Identify which cell holds the provided text, then report its [X, Y] central coordinate. 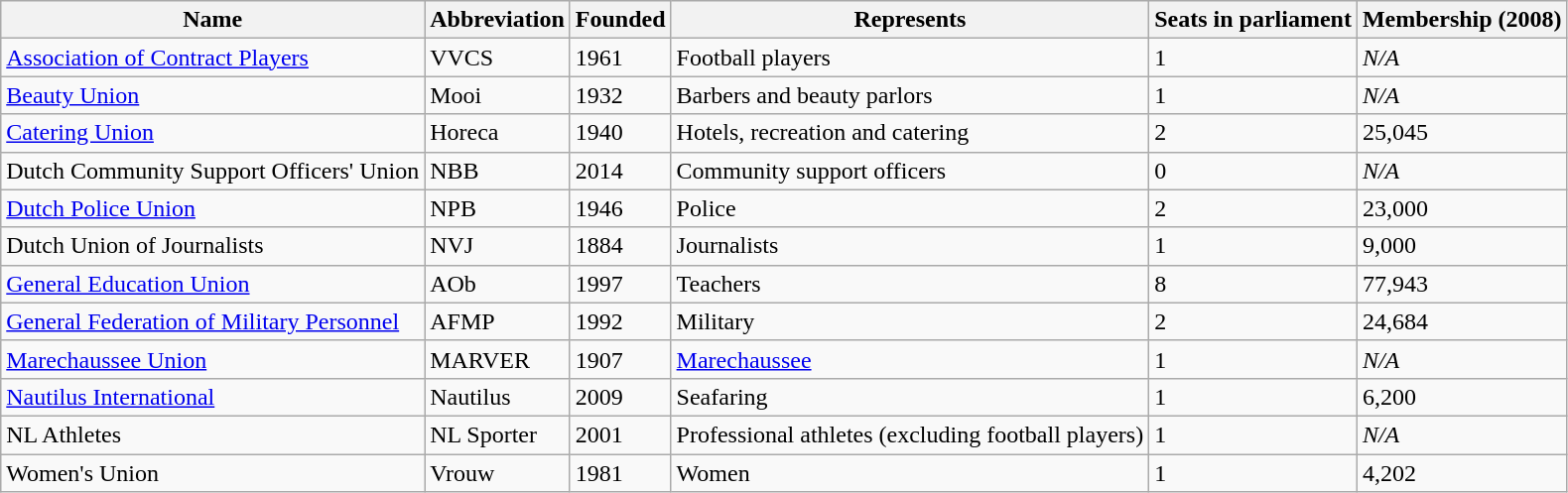
NVJ [498, 246]
Women [910, 473]
Catering Union [212, 133]
Abbreviation [498, 20]
23,000 [1462, 208]
24,684 [1462, 321]
Name [212, 20]
8 [1253, 284]
1992 [620, 321]
1907 [620, 359]
Barbers and beauty parlors [910, 95]
1932 [620, 95]
Represents [910, 20]
Military [910, 321]
1946 [620, 208]
9,000 [1462, 246]
Association of Contract Players [212, 58]
4,202 [1462, 473]
Nautilus International [212, 397]
Police [910, 208]
Dutch Community Support Officers' Union [212, 171]
NL Sporter [498, 434]
1884 [620, 246]
NBB [498, 171]
Vrouw [498, 473]
1997 [620, 284]
Dutch Police Union [212, 208]
Seats in parliament [1253, 20]
6,200 [1462, 397]
1981 [620, 473]
Journalists [910, 246]
1961 [620, 58]
25,045 [1462, 133]
Beauty Union [212, 95]
Hotels, recreation and catering [910, 133]
2001 [620, 434]
AOb [498, 284]
AFMP [498, 321]
Mooi [498, 95]
Professional athletes (excluding football players) [910, 434]
Marechaussee [910, 359]
Seafaring [910, 397]
Marechaussee Union [212, 359]
Football players [910, 58]
Nautilus [498, 397]
1940 [620, 133]
Dutch Union of Journalists [212, 246]
NPB [498, 208]
2014 [620, 171]
Teachers [910, 284]
Community support officers [910, 171]
NL Athletes [212, 434]
2009 [620, 397]
77,943 [1462, 284]
Founded [620, 20]
Women's Union [212, 473]
Membership (2008) [1462, 20]
0 [1253, 171]
General Education Union [212, 284]
MARVER [498, 359]
Horeca [498, 133]
VVCS [498, 58]
General Federation of Military Personnel [212, 321]
